Capture the cell that displays the provided text and extract its (X, Y) central coordinate. 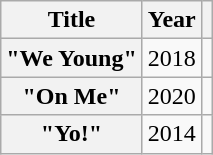
"On Me" (72, 96)
2014 (172, 134)
"We Young" (72, 58)
Title (72, 20)
2018 (172, 58)
Year (172, 20)
"Yo!" (72, 134)
2020 (172, 96)
